From the cell containing the given text, extract its center point as (X, Y) coordinate. 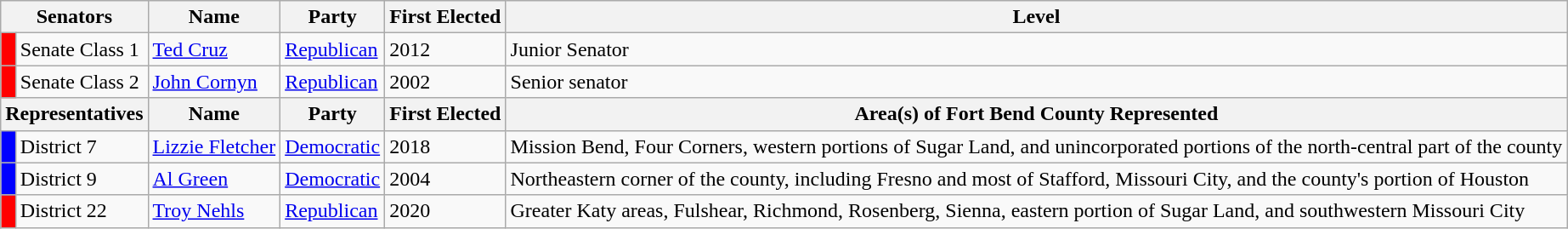
Greater Katy areas, Fulshear, Richmond, Rosenberg, Sienna, eastern portion of Sugar Land, and southwestern Missouri City (1037, 211)
Ted Cruz (214, 49)
Representatives (75, 114)
Al Green (214, 179)
2020 (445, 211)
Senior senator (1037, 82)
Junior Senator (1037, 49)
District 9 (82, 179)
Area(s) of Fort Bend County Represented (1037, 114)
2012 (445, 49)
Lizzie Fletcher (214, 146)
2004 (445, 179)
Level (1037, 17)
Senate Class 1 (82, 49)
Troy Nehls (214, 211)
District 22 (82, 211)
2002 (445, 82)
Senators (75, 17)
Senate Class 2 (82, 82)
District 7 (82, 146)
Mission Bend, Four Corners, western portions of Sugar Land, and unincorporated portions of the north-central part of the county (1037, 146)
Northeastern corner of the county, including Fresno and most of Stafford, Missouri City, and the county's portion of Houston (1037, 179)
2018 (445, 146)
John Cornyn (214, 82)
